Identify which cell holds the provided text, then report its [X, Y] central coordinate. 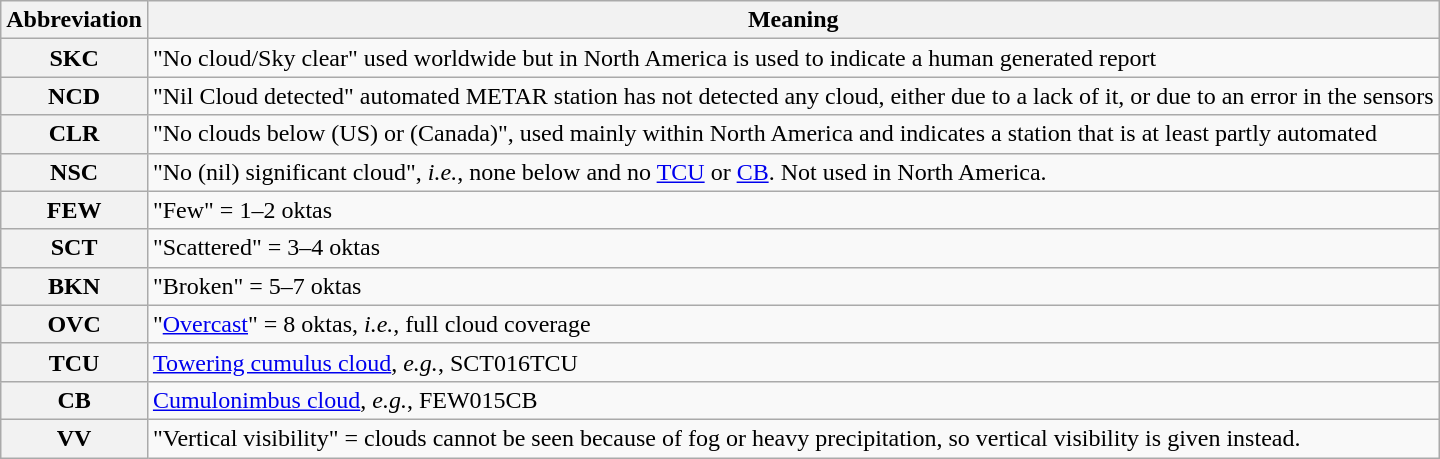
VV [74, 438]
"Vertical visibility" = clouds cannot be seen because of fog or heavy precipitation, so vertical visibility is given instead. [793, 438]
"No clouds below (US) or (Canada)", used mainly within North America and indicates a station that is at least partly automated [793, 134]
"Nil Cloud detected" automated METAR station has not detected any cloud, either due to a lack of it, or due to an error in the sensors [793, 96]
"Scattered" = 3–4 oktas [793, 248]
BKN [74, 286]
NSC [74, 172]
SCT [74, 248]
CB [74, 400]
"Few" = 1–2 oktas [793, 210]
"No cloud/Sky clear" used worldwide but in North America is used to indicate a human generated report [793, 58]
CLR [74, 134]
FEW [74, 210]
Towering cumulus cloud, e.g., SCT016TCU [793, 362]
Meaning [793, 20]
TCU [74, 362]
"No (nil) significant cloud", i.e., none below and no TCU or CB. Not used in North America. [793, 172]
Abbreviation [74, 20]
SKC [74, 58]
"Overcast" = 8 oktas, i.e., full cloud coverage [793, 324]
"Broken" = 5–7 oktas [793, 286]
OVC [74, 324]
Cumulonimbus cloud, e.g., FEW015CB [793, 400]
NCD [74, 96]
